Detect which cell encompasses the target text, then output its [X, Y] center coordinate. 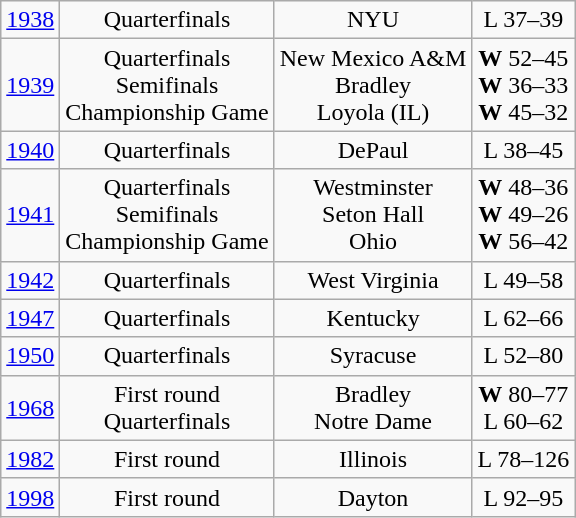
L 78–126 [524, 459]
L 52–80 [524, 356]
BradleyNotre Dame [373, 408]
W 80–77L 60–62 [524, 408]
Dayton [373, 497]
1941 [30, 215]
L 49–58 [524, 280]
NYU [373, 20]
1950 [30, 356]
L 37–39 [524, 20]
1939 [30, 85]
West Virginia [373, 280]
First roundQuarterfinals [167, 408]
W 48–36W 49–26W 56–42 [524, 215]
W 52–45W 36–33W 45–32 [524, 85]
DePaul [373, 150]
Kentucky [373, 318]
1938 [30, 20]
1940 [30, 150]
Syracuse [373, 356]
1947 [30, 318]
1942 [30, 280]
L 38–45 [524, 150]
L 92–95 [524, 497]
1968 [30, 408]
New Mexico A&MBradleyLoyola (IL) [373, 85]
L 62–66 [524, 318]
WestminsterSeton HallOhio [373, 215]
1998 [30, 497]
Illinois [373, 459]
1982 [30, 459]
